Pinpoint the cell where the given text exists, returning its [x, y] midpoint coordinate. 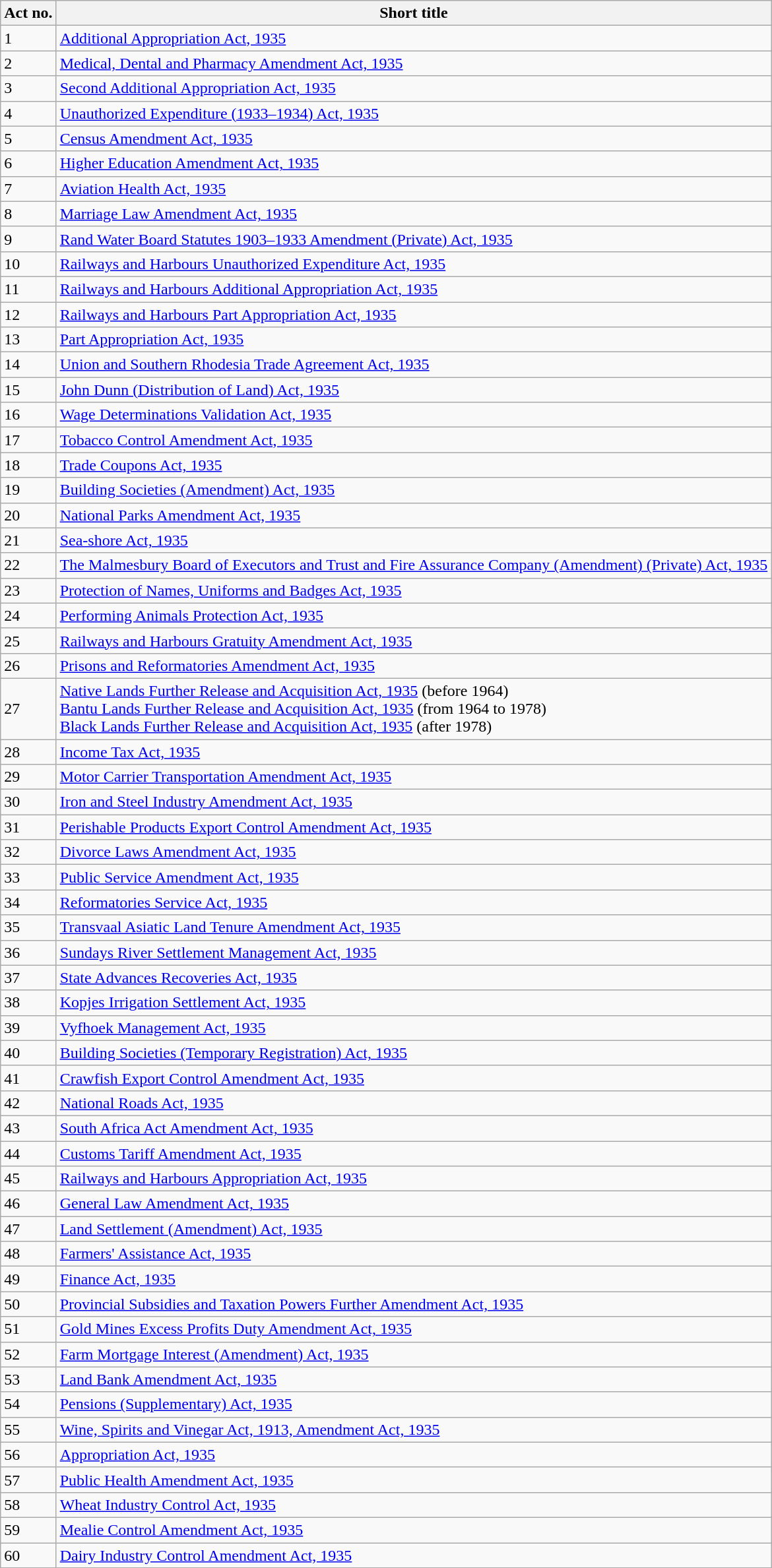
Income Tax Act, 1935 [414, 751]
The Malmesbury Board of Executors and Trust and Fire Assurance Company (Amendment) (Private) Act, 1935 [414, 565]
Wheat Industry Control Act, 1935 [414, 1505]
General Law Amendment Act, 1935 [414, 1204]
49 [28, 1279]
15 [28, 390]
42 [28, 1103]
23 [28, 590]
27 [28, 708]
Wage Determinations Validation Act, 1935 [414, 415]
Railways and Harbours Gratuity Amendment Act, 1935 [414, 641]
16 [28, 415]
South Africa Act Amendment Act, 1935 [414, 1128]
Vyfhoek Management Act, 1935 [414, 1028]
Prisons and Reformatories Amendment Act, 1935 [414, 666]
Performing Animals Protection Act, 1935 [414, 615]
Rand Water Board Statutes 1903–1933 Amendment (Private) Act, 1935 [414, 239]
Second Additional Appropriation Act, 1935 [414, 88]
Iron and Steel Industry Amendment Act, 1935 [414, 802]
Public Health Amendment Act, 1935 [414, 1480]
Trade Coupons Act, 1935 [414, 465]
Customs Tariff Amendment Act, 1935 [414, 1154]
Marriage Law Amendment Act, 1935 [414, 214]
55 [28, 1429]
National Roads Act, 1935 [414, 1103]
7 [28, 189]
Short title [414, 13]
Appropriation Act, 1935 [414, 1455]
32 [28, 852]
50 [28, 1304]
9 [28, 239]
54 [28, 1404]
25 [28, 641]
Farm Mortgage Interest (Amendment) Act, 1935 [414, 1354]
4 [28, 113]
11 [28, 289]
47 [28, 1229]
10 [28, 264]
State Advances Recoveries Act, 1935 [414, 978]
Wine, Spirits and Vinegar Act, 1913, Amendment Act, 1935 [414, 1429]
Finance Act, 1935 [414, 1279]
Provincial Subsidies and Taxation Powers Further Amendment Act, 1935 [414, 1304]
Farmers' Assistance Act, 1935 [414, 1254]
Railways and Harbours Unauthorized Expenditure Act, 1935 [414, 264]
Building Societies (Amendment) Act, 1935 [414, 490]
Census Amendment Act, 1935 [414, 139]
21 [28, 540]
19 [28, 490]
57 [28, 1480]
5 [28, 139]
48 [28, 1254]
44 [28, 1154]
Land Settlement (Amendment) Act, 1935 [414, 1229]
Perishable Products Export Control Amendment Act, 1935 [414, 827]
Protection of Names, Uniforms and Badges Act, 1935 [414, 590]
2 [28, 63]
60 [28, 1555]
Railways and Harbours Additional Appropriation Act, 1935 [414, 289]
22 [28, 565]
Tobacco Control Amendment Act, 1935 [414, 440]
38 [28, 1003]
Additional Appropriation Act, 1935 [414, 38]
Divorce Laws Amendment Act, 1935 [414, 852]
18 [28, 465]
Public Service Amendment Act, 1935 [414, 877]
58 [28, 1505]
Higher Education Amendment Act, 1935 [414, 164]
Railways and Harbours Appropriation Act, 1935 [414, 1179]
Land Bank Amendment Act, 1935 [414, 1379]
Dairy Industry Control Amendment Act, 1935 [414, 1555]
24 [28, 615]
33 [28, 877]
Act no. [28, 13]
29 [28, 777]
51 [28, 1329]
20 [28, 515]
13 [28, 340]
Aviation Health Act, 1935 [414, 189]
41 [28, 1078]
59 [28, 1530]
John Dunn (Distribution of Land) Act, 1935 [414, 390]
Crawfish Export Control Amendment Act, 1935 [414, 1078]
43 [28, 1128]
Railways and Harbours Part Appropriation Act, 1935 [414, 315]
Sundays River Settlement Management Act, 1935 [414, 953]
17 [28, 440]
40 [28, 1053]
Building Societies (Temporary Registration) Act, 1935 [414, 1053]
52 [28, 1354]
Motor Carrier Transportation Amendment Act, 1935 [414, 777]
Part Appropriation Act, 1935 [414, 340]
Unauthorized Expenditure (1933–1934) Act, 1935 [414, 113]
39 [28, 1028]
36 [28, 953]
30 [28, 802]
1 [28, 38]
Pensions (Supplementary) Act, 1935 [414, 1404]
Gold Mines Excess Profits Duty Amendment Act, 1935 [414, 1329]
34 [28, 902]
Medical, Dental and Pharmacy Amendment Act, 1935 [414, 63]
Reformatories Service Act, 1935 [414, 902]
53 [28, 1379]
37 [28, 978]
31 [28, 827]
14 [28, 365]
28 [28, 751]
National Parks Amendment Act, 1935 [414, 515]
8 [28, 214]
6 [28, 164]
56 [28, 1455]
45 [28, 1179]
26 [28, 666]
Kopjes Irrigation Settlement Act, 1935 [414, 1003]
35 [28, 927]
Transvaal Asiatic Land Tenure Amendment Act, 1935 [414, 927]
3 [28, 88]
Sea-shore Act, 1935 [414, 540]
Union and Southern Rhodesia Trade Agreement Act, 1935 [414, 365]
46 [28, 1204]
12 [28, 315]
Mealie Control Amendment Act, 1935 [414, 1530]
